Return the (x, y) coordinate for the center point of the cell that contains the specified text.  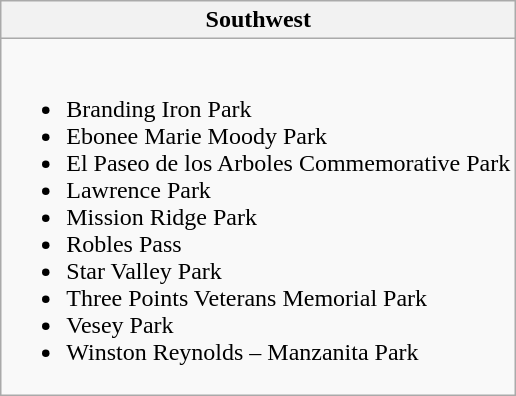
Southwest (258, 20)
